Detect which cell encompasses the target text, then output its [x, y] center coordinate. 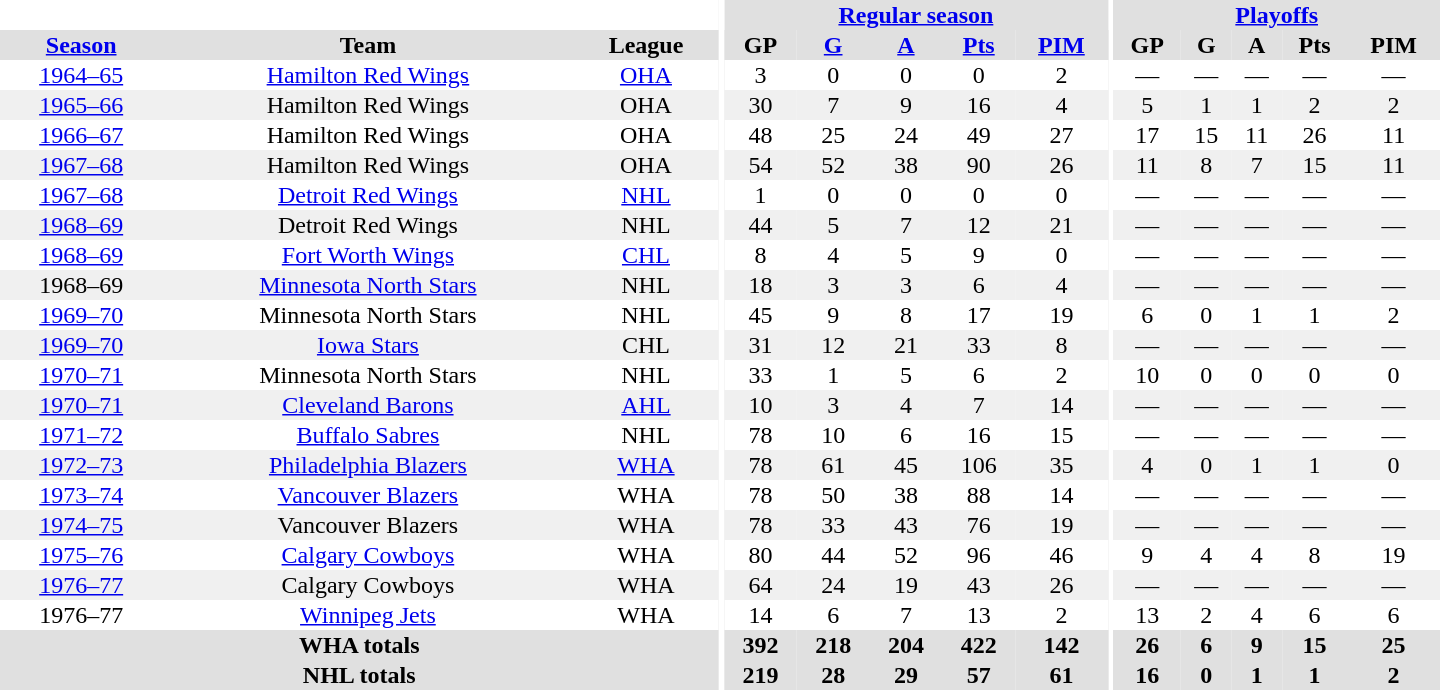
106 [978, 465]
1972–73 [81, 465]
96 [978, 555]
219 [760, 675]
League [646, 45]
64 [760, 585]
Fort Worth Wings [368, 255]
Philadelphia Blazers [368, 465]
Season [81, 45]
392 [760, 645]
1971–72 [81, 435]
Playoffs [1276, 15]
80 [760, 555]
422 [978, 645]
48 [760, 135]
49 [978, 135]
29 [906, 675]
WHA totals [359, 645]
1964–65 [81, 75]
Iowa Stars [368, 345]
50 [834, 495]
88 [978, 495]
46 [1062, 555]
NHL totals [359, 675]
204 [906, 645]
1966–67 [81, 135]
18 [760, 285]
218 [834, 645]
90 [978, 165]
31 [760, 345]
Cleveland Barons [368, 405]
Team [368, 45]
Regular season [916, 15]
54 [760, 165]
1974–75 [81, 525]
1973–74 [81, 495]
35 [1062, 465]
76 [978, 525]
27 [1062, 135]
57 [978, 675]
Buffalo Sabres [368, 435]
1965–66 [81, 105]
AHL [646, 405]
28 [834, 675]
1975–76 [81, 555]
30 [760, 105]
Winnipeg Jets [368, 615]
142 [1062, 645]
